From the cell containing the given text, extract its center point as (X, Y) coordinate. 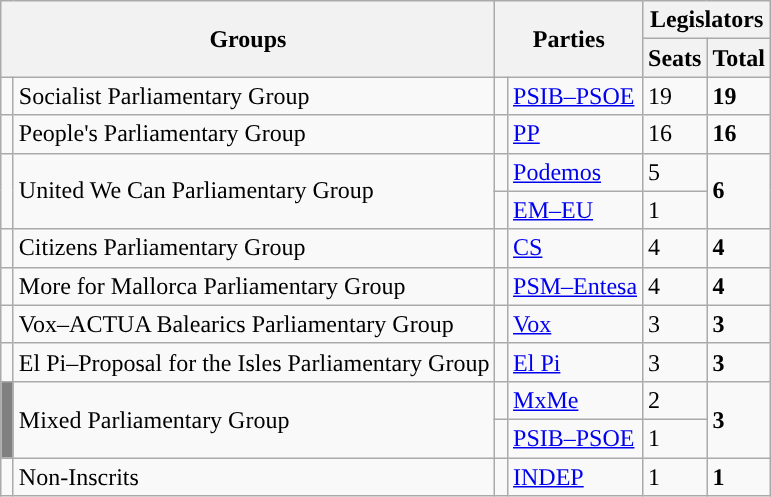
More for Mallorca Parliamentary Group (254, 286)
5 (675, 172)
Mixed Parliamentary Group (254, 419)
Podemos (576, 172)
Parties (569, 39)
2 (675, 400)
Non-Inscrits (254, 477)
Legislators (707, 20)
PP (576, 134)
Groups (248, 39)
6 (739, 191)
People's Parliamentary Group (254, 134)
INDEP (576, 477)
PSM–Entesa (576, 286)
MxMe (576, 400)
Citizens Parliamentary Group (254, 248)
EM–EU (576, 210)
Seats (675, 58)
Vox–ACTUA Balearics Parliamentary Group (254, 324)
United We Can Parliamentary Group (254, 191)
Socialist Parliamentary Group (254, 96)
El Pi (576, 362)
CS (576, 248)
El Pi–Proposal for the Isles Parliamentary Group (254, 362)
Total (739, 58)
Vox (576, 324)
